Identify which cell holds the provided text, then report its (x, y) central coordinate. 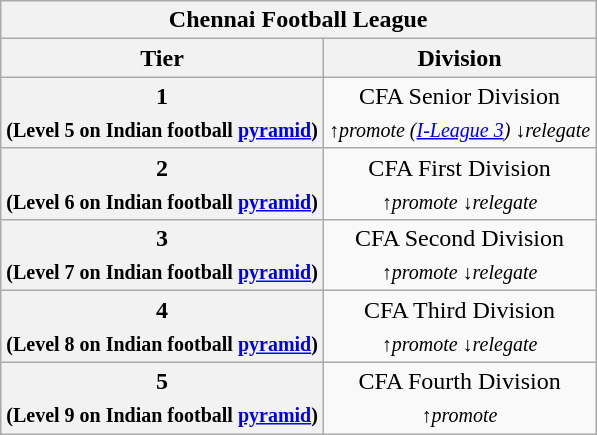
5(Level 9 on Indian football pyramid) (162, 398)
CFA Senior Division↑promote (I-League 3) ↓relegate (459, 112)
1(Level 5 on Indian football pyramid) (162, 112)
CFA First Division↑promote ↓relegate (459, 184)
Chennai Football League (298, 20)
3(Level 7 on Indian football pyramid) (162, 256)
Tier (162, 58)
CFA Third Division↑promote ↓relegate (459, 326)
CFA Second Division↑promote ↓relegate (459, 256)
2(Level 6 on Indian football pyramid) (162, 184)
CFA Fourth Division↑promote (459, 398)
4(Level 8 on Indian football pyramid) (162, 326)
Division (459, 58)
